Return (x, y) of the center of cell containing provided text 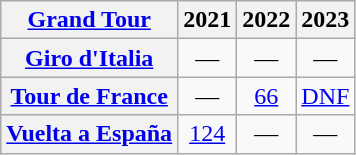
2023 (326, 20)
2022 (266, 20)
Giro d'Italia (90, 58)
124 (208, 134)
Grand Tour (90, 20)
Tour de France (90, 96)
DNF (326, 96)
2021 (208, 20)
Vuelta a España (90, 134)
66 (266, 96)
